Output the (X, Y) coordinate of the center of the cell containing the given text.  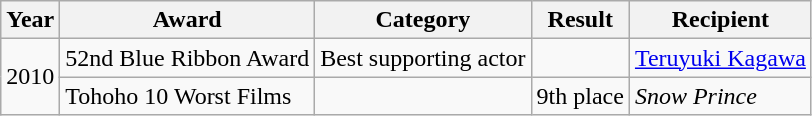
9th place (580, 96)
Snow Prince (720, 96)
Teruyuki Kagawa (720, 58)
2010 (30, 77)
Category (423, 20)
Result (580, 20)
Tohoho 10 Worst Films (188, 96)
Year (30, 20)
Award (188, 20)
Best supporting actor (423, 58)
Recipient (720, 20)
52nd Blue Ribbon Award (188, 58)
